Search for the cell housing the specified text and yield its (x, y) center coordinate. 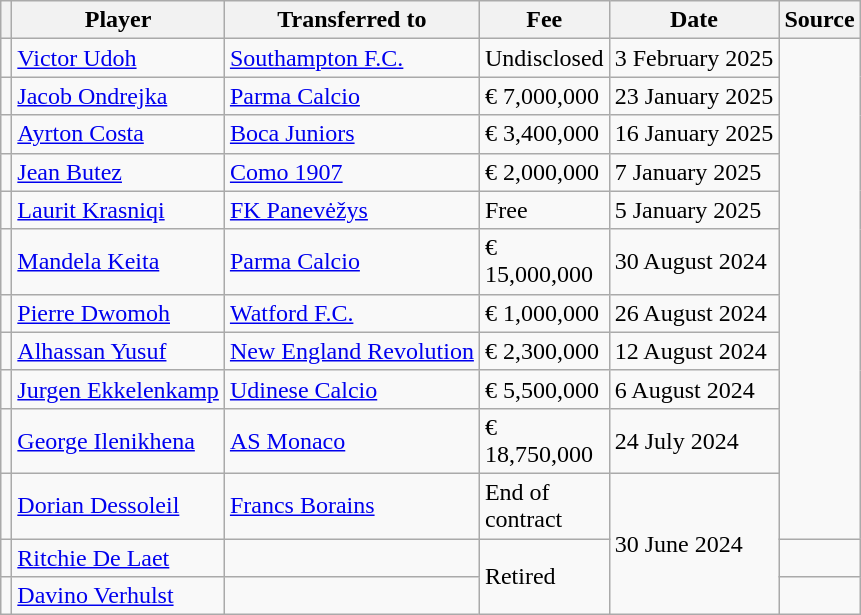
€ 15,000,000 (544, 262)
Player (118, 20)
€ 5,500,000 (544, 389)
23 January 2025 (694, 96)
FK Panevėžys (352, 210)
6 August 2024 (694, 389)
Undisclosed (544, 58)
Victor Udoh (118, 58)
New England Revolution (352, 351)
Source (820, 20)
30 June 2024 (694, 544)
Dorian Dessoleil (118, 506)
€ 18,750,000 (544, 440)
Davino Verhulst (118, 596)
€ 1,000,000 (544, 313)
16 January 2025 (694, 134)
Transferred to (352, 20)
Boca Juniors (352, 134)
3 February 2025 (694, 58)
AS Monaco (352, 440)
Alhassan Yusuf (118, 351)
Southampton F.C. (352, 58)
George Ilenikhena (118, 440)
€ 2,000,000 (544, 172)
Fee (544, 20)
€ 2,300,000 (544, 351)
Jean Butez (118, 172)
Free (544, 210)
Watford F.C. (352, 313)
€ 7,000,000 (544, 96)
Pierre Dwomoh (118, 313)
Udinese Calcio (352, 389)
Ayrton Costa (118, 134)
Jacob Ondrejka (118, 96)
€ 3,400,000 (544, 134)
Mandela Keita (118, 262)
Ritchie De Laet (118, 557)
Retired (544, 576)
26 August 2024 (694, 313)
Francs Borains (352, 506)
End of contract (544, 506)
Date (694, 20)
5 January 2025 (694, 210)
Jurgen Ekkelenkamp (118, 389)
Como 1907 (352, 172)
30 August 2024 (694, 262)
Laurit Krasniqi (118, 210)
24 July 2024 (694, 440)
12 August 2024 (694, 351)
7 January 2025 (694, 172)
